Capture the cell that displays the provided text and extract its (X, Y) central coordinate. 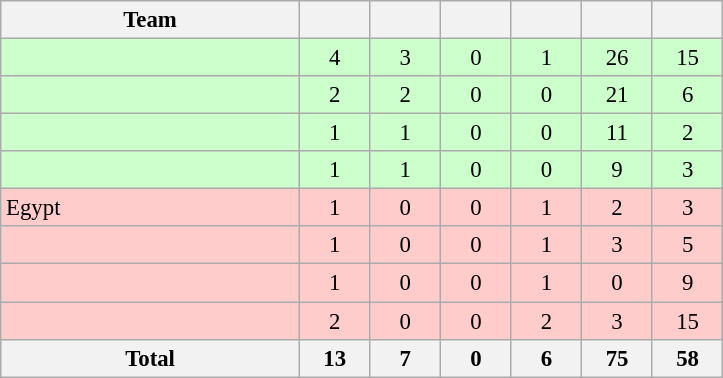
13 (334, 358)
11 (618, 133)
4 (334, 58)
26 (618, 58)
Team (150, 20)
7 (406, 358)
Total (150, 358)
21 (618, 95)
58 (688, 358)
75 (618, 358)
5 (688, 245)
Egypt (150, 208)
